Provide the (x, y) coordinate of the cell's center where the given text is located.  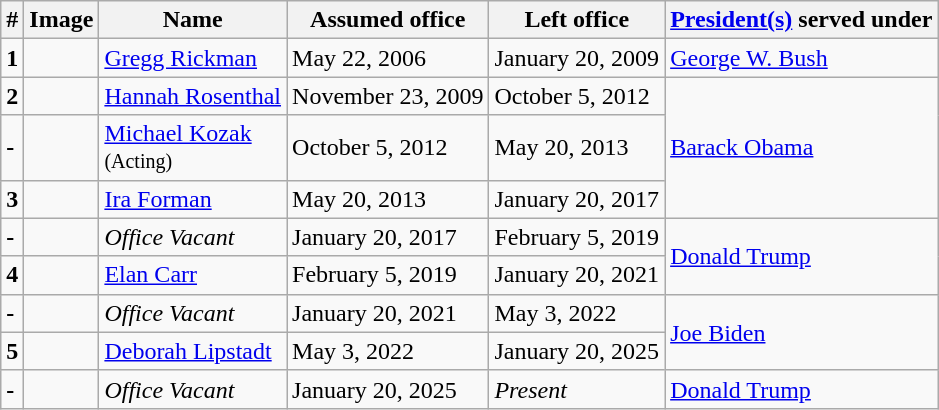
Barack Obama (802, 148)
Ira Forman (193, 199)
4 (12, 275)
Hannah Rosenthal (193, 96)
George W. Bush (802, 58)
Joe Biden (802, 332)
January 20, 2009 (577, 58)
5 (12, 351)
Left office (577, 20)
November 23, 2009 (388, 96)
Gregg Rickman (193, 58)
Assumed office (388, 20)
2 (12, 96)
# (12, 20)
Name (193, 20)
3 (12, 199)
May 22, 2006 (388, 58)
Michael Kozak(Acting) (193, 148)
Elan Carr (193, 275)
1 (12, 58)
President(s) served under (802, 20)
Present (577, 389)
Image (62, 20)
Deborah Lipstadt (193, 351)
